Capture the cell that displays the provided text and extract its (x, y) central coordinate. 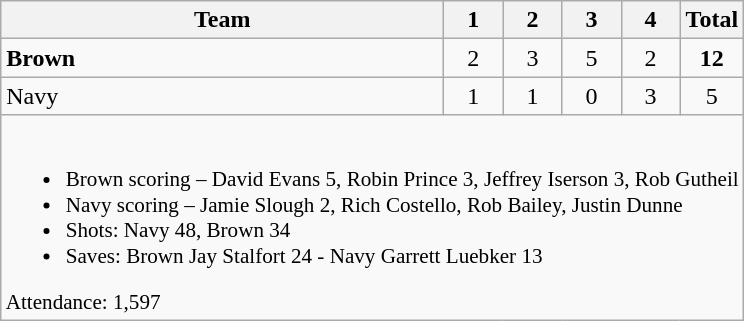
0 (592, 96)
Navy (222, 96)
Total (712, 20)
Team (222, 20)
12 (712, 58)
Brown (222, 58)
4 (650, 20)
